Return the (x, y) coordinate for the center point of the cell that contains the specified text.  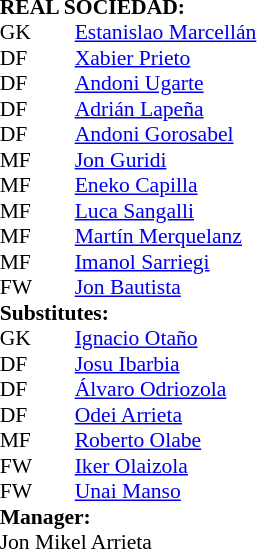
Álvaro Odriozola (166, 389)
Substitutes: (128, 313)
Martín Merquelanz (166, 237)
Jon Guridi (166, 160)
Roberto Olabe (166, 441)
Luca Sangalli (166, 211)
Imanol Sarriegi (166, 262)
Ignacio Otaño (166, 339)
Jon Bautista (166, 287)
Iker Olaizola (166, 466)
Odei Arrieta (166, 415)
Josu Ibarbia (166, 364)
Estanislao Marcellán (166, 33)
Unai Manso (166, 491)
Andoni Ugarte (166, 83)
Adrián Lapeña (166, 109)
Eneko Capilla (166, 185)
Andoni Gorosabel (166, 135)
Xabier Prieto (166, 58)
